For the text-containing cell, return its midpoint in (X, Y) coordinate format. 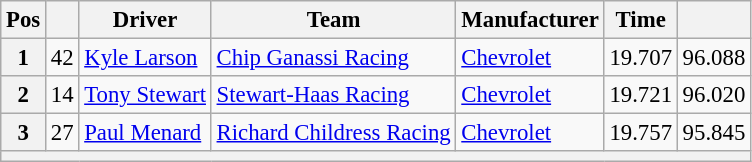
3 (24, 133)
96.020 (714, 95)
Kyle Larson (145, 58)
Manufacturer (530, 20)
19.757 (640, 133)
Time (640, 20)
27 (62, 133)
14 (62, 95)
Richard Childress Racing (334, 133)
1 (24, 58)
Pos (24, 20)
2 (24, 95)
19.721 (640, 95)
96.088 (714, 58)
Driver (145, 20)
95.845 (714, 133)
Chip Ganassi Racing (334, 58)
Team (334, 20)
42 (62, 58)
Paul Menard (145, 133)
Stewart-Haas Racing (334, 95)
Tony Stewart (145, 95)
19.707 (640, 58)
